For the text-containing cell, return its midpoint in (X, Y) coordinate format. 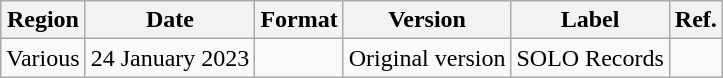
Version (427, 20)
Original version (427, 58)
24 January 2023 (170, 58)
Label (590, 20)
Date (170, 20)
Ref. (696, 20)
SOLO Records (590, 58)
Region (43, 20)
Format (299, 20)
Various (43, 58)
